Pinpoint the cell where the given text exists, returning its [x, y] midpoint coordinate. 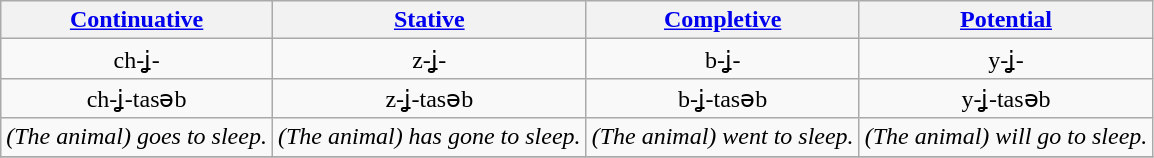
(The animal) has gone to sleep. [429, 137]
(The animal) will go to sleep. [1006, 137]
z-ʝ-tasəb [429, 98]
y-ʝ- [1006, 59]
Potential [1006, 20]
b-ʝ-tasəb [722, 98]
z-ʝ- [429, 59]
y-ʝ-tasəb [1006, 98]
ch-ʝ-tasəb [137, 98]
(The animal) goes to sleep. [137, 137]
(The animal) went to sleep. [722, 137]
Completive [722, 20]
ch-ʝ- [137, 59]
Continuative [137, 20]
b-ʝ- [722, 59]
Stative [429, 20]
